Pinpoint the cell where the given text exists, returning its [X, Y] midpoint coordinate. 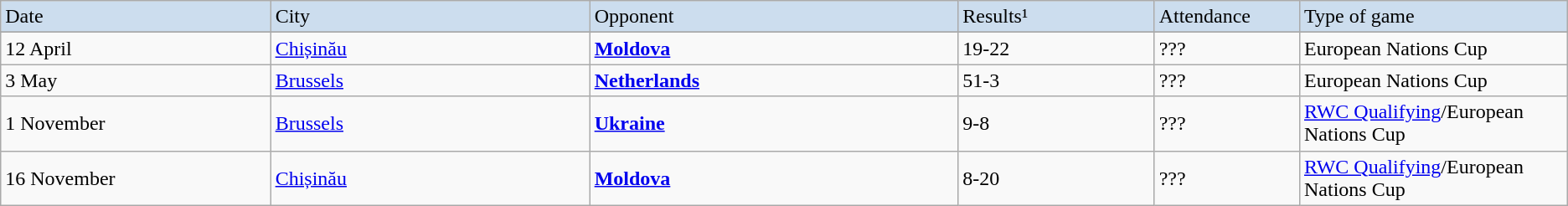
Attendance [1226, 17]
19-22 [1056, 49]
12 April [136, 49]
9-8 [1056, 124]
3 May [136, 80]
Opponent [774, 17]
City [431, 17]
51-3 [1056, 80]
Netherlands [774, 80]
16 November [136, 178]
Date [136, 17]
Results¹ [1056, 17]
Ukraine [774, 124]
Type of game [1433, 17]
8-20 [1056, 178]
1 November [136, 124]
